For the text-containing cell, return its midpoint in [X, Y] coordinate format. 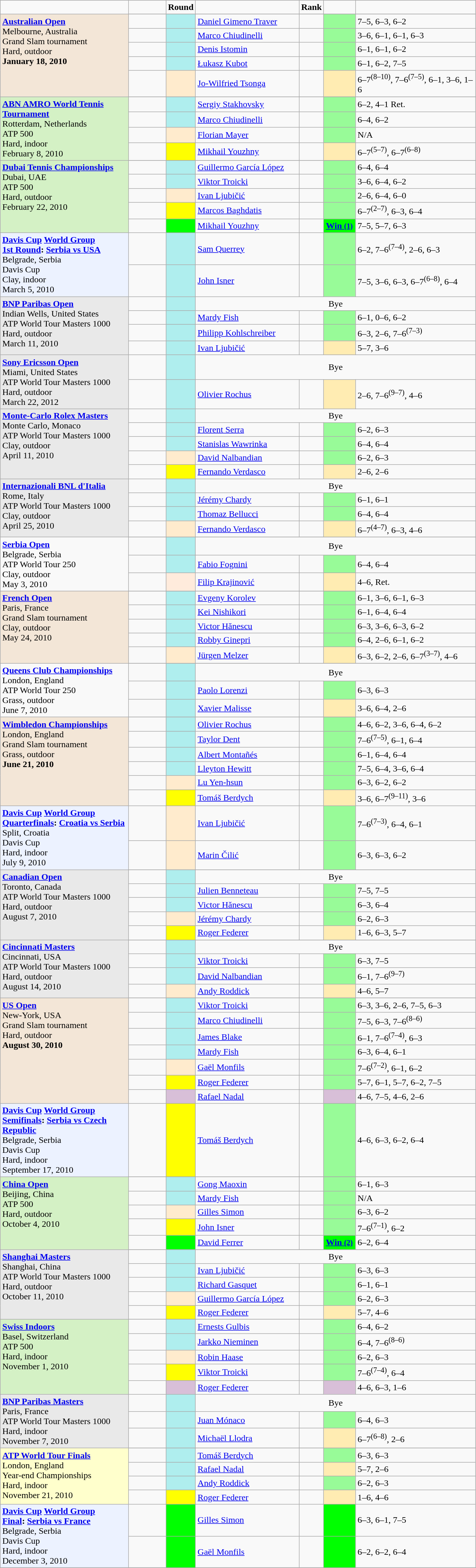
Dubai Tennis Championships Dubai, UAE ATP 500 Hard, outdoor February 22, 2010 [65, 197]
James Blake [248, 1036]
6–1, 7–6(9–7) [416, 976]
Lu Yen-hsun [248, 783]
7–6(7–5), 6–1, 6–4 [416, 739]
6–7(5–7), 6–7(6–8) [416, 152]
Cincinnati Masters Cincinnati, USA ATP World Tour Masters 1000 Hard, outdoor August 14, 2010 [65, 969]
7–6(7–4), 6–4 [416, 1372]
7–6(7–2), 6–1, 6–2 [416, 1067]
Fabio Fognini [248, 564]
6–2, 7–6(7–4), 2–6, 6–3 [416, 249]
3–6, 6–4, 6–2 [416, 181]
Canadian Open Toronto, Canada ATP World Tour Masters 1000 Hard, outdoor August 7, 2010 [65, 905]
Łukasz Kubot [248, 63]
Richard Gasquet [248, 1285]
6–1, 3–6, 6–1, 6–3 [416, 598]
7–5, 6–3, 6–2 [416, 21]
David Ferrer [248, 1243]
Australian Open Melbourne, Australia Grand Slam tournament Hard, outdoor January 18, 2010 [65, 56]
Jürgen Melzer [248, 655]
Juan Mónaco [248, 1420]
2–6, 7–6(9–7), 4–6 [416, 395]
7–5, 5–7, 6–3 [416, 226]
6–7(8–10), 7–6(7–5), 6–1, 3–6, 1–6 [416, 84]
Taylor Dent [248, 739]
ATP World Tour Finals London, England Year-end Championships Hard, indoor November 21, 2010 [65, 1476]
Robin Haase [248, 1357]
5–7, 6–1, 5–7, 6–2, 7–5 [416, 1083]
6–3, 6–2, 6–2 [416, 783]
6–7(6–8), 2–6 [416, 1438]
Ernests Gulbis [248, 1327]
3–6, 6–7(9–11), 3–6 [416, 798]
5–7, 2–6 [416, 1469]
Daniel Gimeno Traver [248, 21]
1–6, 4–6 [416, 1497]
6–1, 7–6(7–4), 6–3 [416, 1036]
4–6, 6–2, 3–6, 6–4, 6–2 [416, 724]
Florian Mayer [248, 135]
4–6, 5–7 [416, 991]
Michaël Llodra [248, 1438]
7–5, 3–6, 6–3, 6–7(6–8), 6–4 [416, 280]
6–3, 2–6, 7–6(7–3) [416, 333]
Philipp Kohlschreiber [248, 333]
6–3, 6–4 [416, 905]
Wimbledon Championships London, England Grand Slam tournament Grass, outdoor June 21, 2010 [65, 761]
6–3, 6–2 [416, 1212]
Gong Maoxin [248, 1184]
BNP Paribas Open Indian Wells, United States ATP World Tour Masters 1000 Hard, outdoor March 11, 2010 [65, 326]
6–2, 6–2, 6–4 [416, 1552]
3–6, 6–4, 2–6 [416, 708]
6–3, 6–3, 6–2 [416, 855]
6–4, 7–6(8–6) [416, 1342]
Win (1) [340, 226]
Queens Club Championships London, England ATP World Tour 250 Grass, outdoor June 7, 2010 [65, 690]
Sam Querrey [248, 249]
Denis Istomin [248, 49]
US Open New-York, USA Grand Slam tournament Hard, outdoor August 30, 2010 [65, 1051]
7–6(7–3), 6–4, 6–1 [416, 823]
China Open Beijing, China ATP 500 Hard, outdoor October 4, 2010 [65, 1213]
French Open Paris, France Grand Slam tournament Clay, outdoor May 24, 2010 [65, 627]
7–5, 7–5 [416, 891]
6–3, 3–6, 6–3, 6–2 [416, 626]
Davis Cup World Group Quarterfinals: Croatia vs SerbiaSplit, Croatia Davis Cup Hard, indoor July 9, 2010 [65, 838]
Florent Serra [248, 430]
6–2, 6–4 [416, 1243]
3–6, 6–1, 6–1, 6–3 [416, 35]
Kei Nishikori [248, 612]
Robby Ginepri [248, 640]
Filip Krajinović [248, 582]
Marcos Baghdatis [248, 211]
Thomaz Bellucci [248, 514]
6–3, 6–1, 7–5 [416, 1520]
Julien Benneteau [248, 891]
Evgeny Korolev [248, 598]
7–6(7–1), 6–2 [416, 1227]
Rank [312, 7]
5–7, 4–6 [416, 1313]
7–5, 6–3, 7–6(8–6) [416, 1020]
6–3, 7–5 [416, 961]
Stanislas Wawrinka [248, 444]
Lleyton Hewitt [248, 769]
4–6, 7–5, 4–6, 2–6 [416, 1096]
Sony Ericsson Open Miami, United States ATP World Tour Masters 1000 Hard, outdoor March 22, 2012 [65, 382]
Jo-Wilfried Tsonga [248, 84]
6–1, 6–3 [416, 1184]
4–6, 6–3, 6–2, 6–4 [416, 1140]
Jarkko Nieminen [248, 1342]
7–5, 6–4, 3–6, 6–4 [416, 769]
Paolo Lorenzi [248, 691]
Win (2) [340, 1243]
ABN AMRO World Tennis Tournament Rotterdam, Netherlands ATP 500 Hard, indoor February 8, 2010 [65, 129]
6–1, 0–6, 6–2 [416, 318]
2–6, 2–6 [416, 472]
6–3, 6–2, 2–6, 6–7(3–7), 4–6 [416, 655]
Swiss Indoors Basel, Switzerland ATP 500 Hard, indoor November 1, 2010 [65, 1357]
BNP Paribas Masters Paris, France ATP World Tour Masters 1000 Hard, indoor November 7, 2010 [65, 1421]
6–2, 4–1 Ret. [416, 105]
6–7(4–7), 6–3, 4–6 [416, 529]
Davis Cup World Group 1st Round: Serbia vs USABelgrade, Serbia Davis Cup Clay, indoor March 5, 2010 [65, 264]
Serbia Open Belgrade, Serbia ATP World Tour 250 Clay, outdoor May 3, 2010 [65, 564]
Round [181, 7]
Shanghai Masters Shanghai, China ATP World Tour Masters 1000 Hard, outdoor October 11, 2010 [65, 1285]
Sergiy Stakhovsky [248, 105]
6–1, 6–1, 6–2 [416, 49]
Davis Cup World Group Final: Serbia vs FranceBelgrade, Serbia Davis Cup Hard, indoor December 3, 2010 [65, 1536]
6–3, 3–6, 2–6, 7–5, 6–3 [416, 1005]
6–4, 2–6, 6–1, 6–2 [416, 640]
6–1, 6–2, 7–5 [416, 63]
Monte-Carlo Rolex Masters Monte Carlo, Monaco ATP World Tour Masters 1000 Clay, outdoor April 11, 2010 [65, 444]
6–4, 6–3 [416, 1420]
5–7, 3–6 [416, 348]
Internazionali BNL d'Italia Rome, Italy ATP World Tour Masters 1000 Clay, outdoor April 25, 2010 [65, 508]
1–6, 6–3, 5–7 [416, 933]
4–6, Ret. [416, 582]
Albert Montañés [248, 755]
2–6, 6–4, 6–0 [416, 195]
4–6, 6–3, 1–6 [416, 1387]
6–3, 6–4, 6–1 [416, 1052]
Davis Cup World Group Semifinals: Serbia vs Czech RepublicBelgrade, Serbia Davis Cup Hard, indoor September 17, 2010 [65, 1140]
6–7(2–7), 6–3, 6–4 [416, 211]
Xavier Malisse [248, 708]
Marin Čilić [248, 855]
